For the text-containing cell, return its midpoint in (x, y) coordinate format. 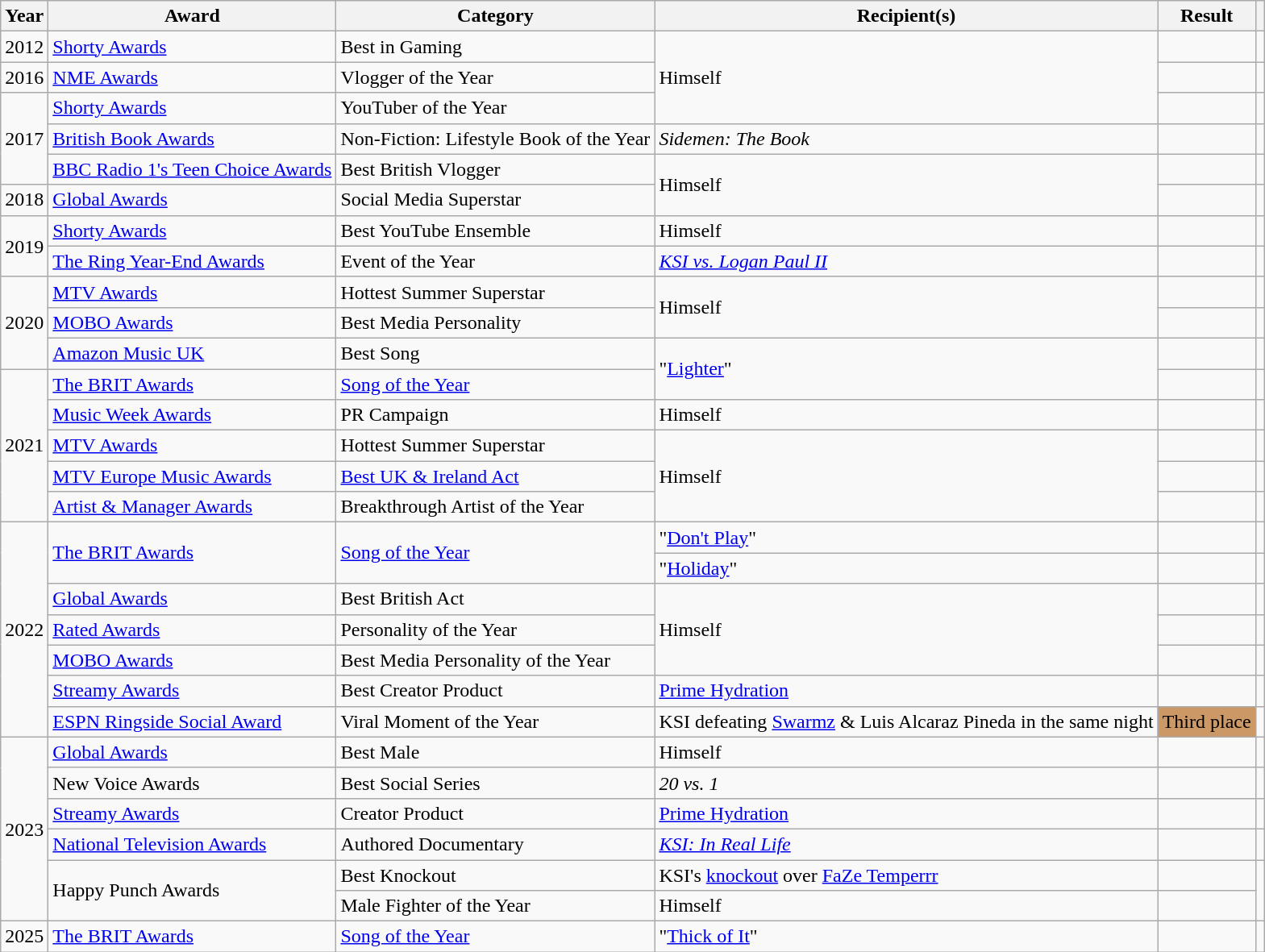
Sidemen: The Book (906, 139)
MTV Europe Music Awards (192, 476)
KSI: In Real Life (906, 844)
Result (1206, 16)
Music Week Awards (192, 415)
Recipient(s) (906, 16)
Breakthrough Artist of the Year (495, 507)
Rated Awards (192, 630)
Amazon Music UK (192, 353)
PR Campaign (495, 415)
2023 (24, 829)
British Book Awards (192, 139)
2019 (24, 246)
KSI's knockout over FaZe Temperrr (906, 875)
Best Creator Product (495, 691)
National Television Awards (192, 844)
Best Social Series (495, 783)
BBC Radio 1's Teen Choice Awards (192, 169)
Best British Vlogger (495, 169)
Best YouTube Ensemble (495, 231)
Vlogger of the Year (495, 77)
Best British Act (495, 599)
Authored Documentary (495, 844)
Best Song (495, 353)
Happy Punch Awards (192, 890)
The Ring Year-End Awards (192, 261)
Best Knockout (495, 875)
"Holiday" (906, 568)
KSI defeating Swarmz & Luis Alcaraz Pineda in the same night (906, 721)
Award (192, 16)
Best UK & Ireland Act (495, 476)
Category (495, 16)
ESPN Ringside Social Award (192, 721)
Best Media Personality of the Year (495, 660)
YouTuber of the Year (495, 108)
2017 (24, 139)
KSI vs. Logan Paul II (906, 261)
Best in Gaming (495, 47)
2020 (24, 322)
"Don't Play" (906, 538)
Viral Moment of the Year (495, 721)
"Lighter" (906, 368)
Non-Fiction: Lifestyle Book of the Year (495, 139)
Male Fighter of the Year (495, 906)
NME Awards (192, 77)
Event of the Year (495, 261)
Creator Product (495, 813)
Personality of the Year (495, 630)
Best Male (495, 752)
"Thick of It" (906, 937)
Best Media Personality (495, 322)
20 vs. 1 (906, 783)
2025 (24, 937)
2018 (24, 200)
2016 (24, 77)
Social Media Superstar (495, 200)
New Voice Awards (192, 783)
Artist & Manager Awards (192, 507)
2022 (24, 630)
Third place (1206, 721)
Year (24, 16)
2021 (24, 446)
2012 (24, 47)
